Find where the given text appears and provide that cell's center as [X, Y] coordinate. 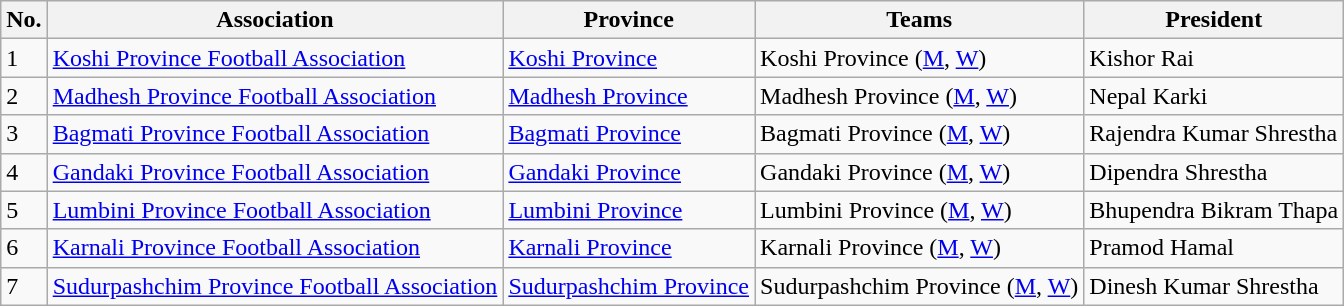
Pramod Hamal [1214, 248]
Rajendra Kumar Shrestha [1214, 134]
Karnali Province (M, W) [920, 248]
3 [24, 134]
4 [24, 172]
Sudurpashchim Province [629, 286]
Bhupendra Bikram Thapa [1214, 210]
No. [24, 20]
Kishor Rai [1214, 58]
Lumbini Province Football Association [275, 210]
Gandaki Province Football Association [275, 172]
Lumbini Province (M, W) [920, 210]
Madhesh Province [629, 96]
Madhesh Province (M, W) [920, 96]
Koshi Province [629, 58]
Bagmati Province [629, 134]
Karnali Province Football Association [275, 248]
Nepal Karki [1214, 96]
Koshi Province (M, W) [920, 58]
Dinesh Kumar Shrestha [1214, 286]
Madhesh Province Football Association [275, 96]
Sudurpashchim Province (M, W) [920, 286]
Gandaki Province [629, 172]
Lumbini Province [629, 210]
Gandaki Province (M, W) [920, 172]
Karnali Province [629, 248]
Sudurpashchim Province Football Association [275, 286]
2 [24, 96]
Association [275, 20]
President [1214, 20]
7 [24, 286]
Koshi Province Football Association [275, 58]
Teams [920, 20]
Bagmati Province Football Association [275, 134]
Province [629, 20]
1 [24, 58]
Bagmati Province (M, W) [920, 134]
Dipendra Shrestha [1214, 172]
5 [24, 210]
6 [24, 248]
